Pinpoint the cell where the given text exists, returning its (x, y) midpoint coordinate. 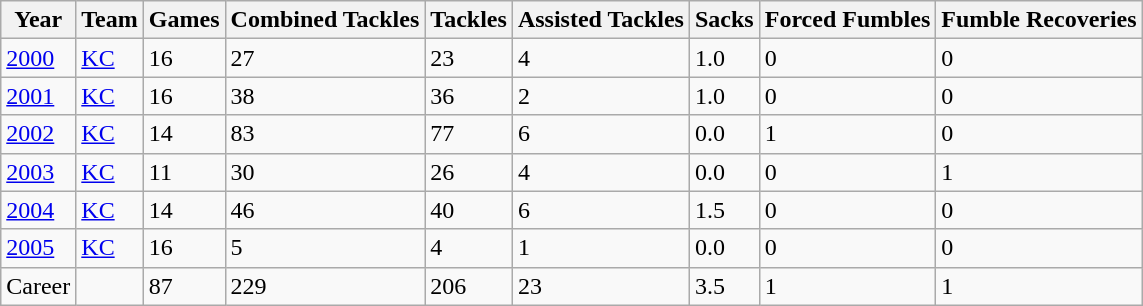
Team (110, 20)
2005 (38, 248)
229 (325, 286)
Assisted Tackles (600, 20)
40 (469, 210)
5 (325, 248)
83 (325, 134)
2000 (38, 58)
2003 (38, 172)
36 (469, 96)
87 (184, 286)
Fumble Recoveries (1039, 20)
Forced Fumbles (848, 20)
1.5 (724, 210)
3.5 (724, 286)
2 (600, 96)
Sacks (724, 20)
26 (469, 172)
Games (184, 20)
77 (469, 134)
Year (38, 20)
38 (325, 96)
30 (325, 172)
2004 (38, 210)
27 (325, 58)
Combined Tackles (325, 20)
206 (469, 286)
2002 (38, 134)
11 (184, 172)
2001 (38, 96)
Career (38, 286)
Tackles (469, 20)
46 (325, 210)
